For the text-containing cell, return its midpoint in [X, Y] coordinate format. 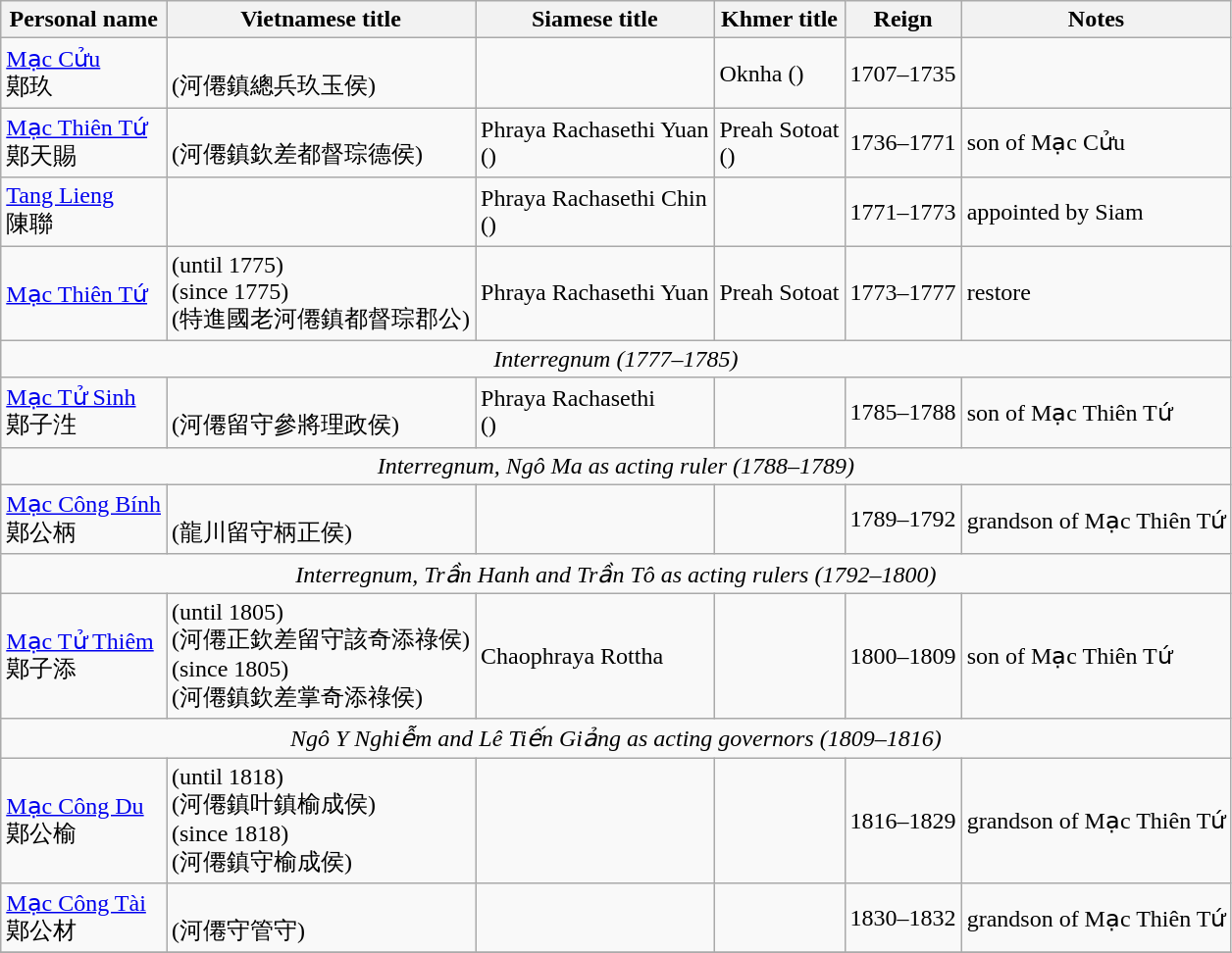
Khmer title [779, 20]
1736–1771 [902, 143]
(河僊鎮欽差都督琮德侯) [322, 143]
(until 1818)(河僊鎮叶鎮榆成侯) (since 1818)(河僊鎮守榆成侯) [322, 820]
(河僊守管守) [322, 918]
son of Mạc Cửu [1097, 143]
appointed by Siam [1097, 212]
Tang Lieng陳聯 [84, 212]
Mạc Công Du鄚公榆 [84, 820]
Preah Sotoat() [779, 143]
(河僊留守參將理政侯) [322, 412]
Interregnum, Trần Hanh and Trần Tô as acting rulers (1792–1800) [616, 574]
Phraya Rachasethi() [594, 412]
1773–1777 [902, 292]
Phraya Rachasethi Yuan [594, 292]
Chaophraya Rottha [594, 656]
restore [1097, 292]
Ngô Y Nghiễm and Lê Tiến Giảng as acting governors (1809–1816) [616, 738]
(until 1775) (since 1775)(特進國老河僊鎮都督琮郡公) [322, 292]
Mạc Thiên Tứ [84, 292]
Phraya Rachasethi Chin() [594, 212]
1785–1788 [902, 412]
Vietnamese title [322, 20]
Mạc Tử Sinh鄚子泩 [84, 412]
Notes [1097, 20]
(河僊鎮總兵玖玉侯) [322, 73]
Mạc Tử Thiêm鄚子添 [84, 656]
1800–1809 [902, 656]
Personal name [84, 20]
Preah Sotoat [779, 292]
1789–1792 [902, 520]
Reign [902, 20]
Oknha () [779, 73]
Mạc Công Bính鄚公柄 [84, 520]
Phraya Rachasethi Yuan() [594, 143]
1830–1832 [902, 918]
Mạc Cửu鄚玖 [84, 73]
1707–1735 [902, 73]
Mạc Thiên Tứ鄚天賜 [84, 143]
1816–1829 [902, 820]
(龍川留守柄正侯) [322, 520]
Interregnum, Ngô Ma as acting ruler (1788–1789) [616, 466]
Mạc Công Tài鄚公材 [84, 918]
Interregnum (1777–1785) [616, 359]
Siamese title [594, 20]
(until 1805)(河僊正欽差留守該奇添祿侯) (since 1805)(河僊鎮欽差掌奇添祿侯) [322, 656]
1771–1773 [902, 212]
